Output the [x, y] coordinate of the center of the cell containing the given text.  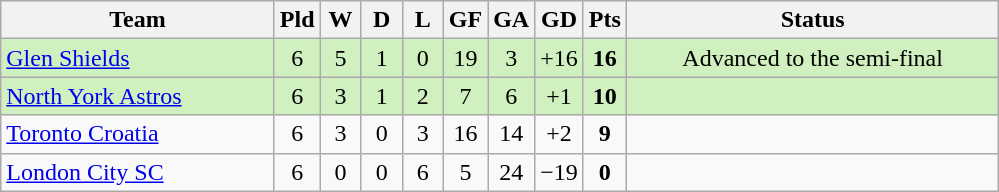
North York Astros [138, 96]
Pld [297, 20]
2 [422, 96]
−19 [560, 172]
D [382, 20]
14 [512, 134]
7 [465, 96]
Status [812, 20]
Pts [604, 20]
GD [560, 20]
W [340, 20]
Team [138, 20]
Advanced to the semi-final [812, 58]
19 [465, 58]
24 [512, 172]
+16 [560, 58]
9 [604, 134]
Glen Shields [138, 58]
L [422, 20]
GF [465, 20]
+1 [560, 96]
Toronto Croatia [138, 134]
GA [512, 20]
10 [604, 96]
+2 [560, 134]
London City SC [138, 172]
